Extract the (x, y) coordinate from the center of the cell holding the provided text.  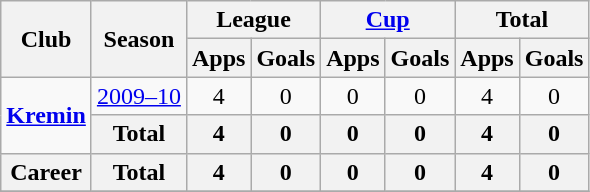
League (253, 20)
2009–10 (138, 96)
Kremin (46, 115)
Club (46, 39)
Cup (388, 20)
Season (138, 39)
Career (46, 172)
